Locate the cell with the specified text and output its (X, Y) center coordinate. 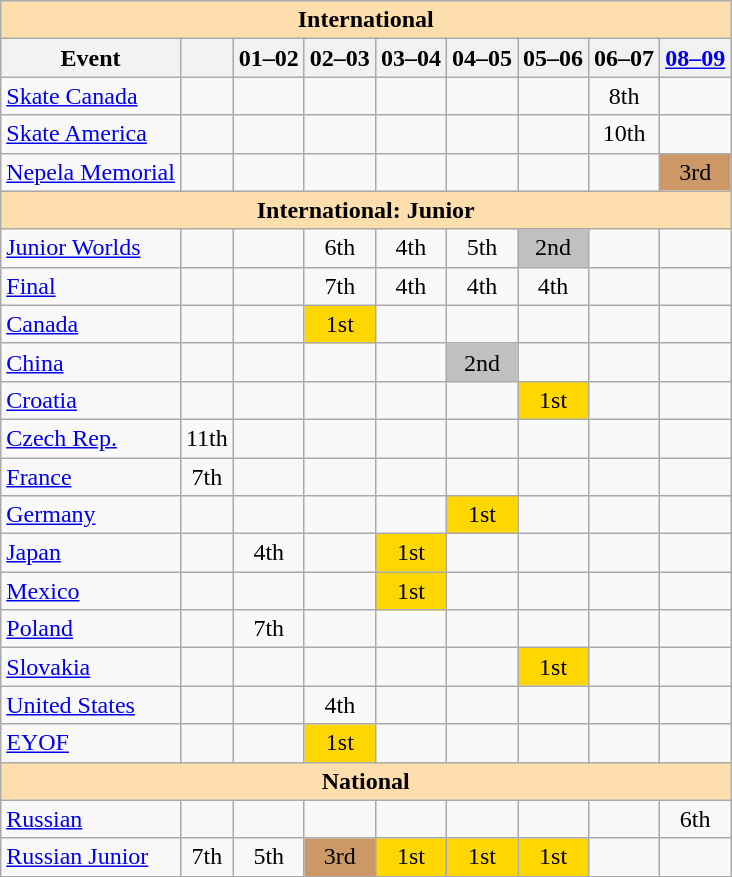
Germany (91, 515)
Japan (91, 553)
8th (624, 96)
United States (91, 705)
EYOF (91, 743)
Canada (91, 324)
Russian Junior (91, 857)
11th (206, 438)
International (366, 20)
06–07 (624, 58)
01–02 (268, 58)
China (91, 362)
Mexico (91, 591)
Slovakia (91, 667)
Event (91, 58)
04–05 (482, 58)
Skate America (91, 134)
France (91, 477)
10th (624, 134)
Russian (91, 819)
Junior Worlds (91, 248)
Czech Rep. (91, 438)
Croatia (91, 400)
02–03 (340, 58)
Poland (91, 629)
08–09 (696, 58)
05–06 (554, 58)
Nepela Memorial (91, 172)
National (366, 781)
03–04 (410, 58)
Skate Canada (91, 96)
Final (91, 286)
International: Junior (366, 210)
